Return [X, Y] of the center of cell containing provided text 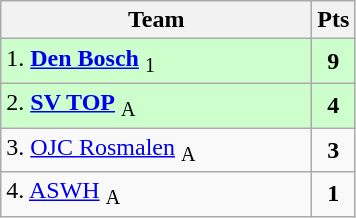
Team [156, 20]
2. SV TOP A [156, 105]
9 [334, 61]
Pts [334, 20]
1 [334, 194]
4. ASWH A [156, 194]
3. OJC Rosmalen A [156, 150]
3 [334, 150]
4 [334, 105]
1. Den Bosch 1 [156, 61]
